Output the [X, Y] coordinate of the center of the cell containing the given text.  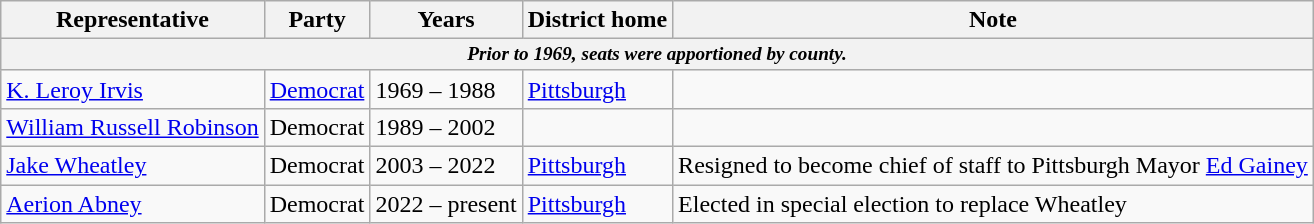
Note [994, 20]
K. Leroy Irvis [132, 89]
1989 – 2002 [446, 128]
Prior to 1969, seats were apportioned by county. [658, 55]
William Russell Robinson [132, 128]
District home [597, 20]
Years [446, 20]
Elected in special election to replace Wheatley [994, 204]
Party [317, 20]
Jake Wheatley [132, 166]
1969 – 1988 [446, 89]
2022 – present [446, 204]
2003 – 2022 [446, 166]
Aerion Abney [132, 204]
Representative [132, 20]
Resigned to become chief of staff to Pittsburgh Mayor Ed Gainey [994, 166]
